For the text-containing cell, return its midpoint in [X, Y] coordinate format. 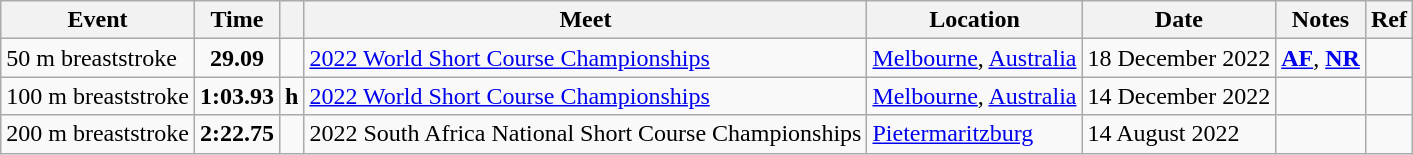
14 December 2022 [1179, 96]
14 August 2022 [1179, 134]
2:22.75 [236, 134]
18 December 2022 [1179, 58]
100 m breaststroke [98, 96]
Location [974, 20]
50 m breaststroke [98, 58]
200 m breaststroke [98, 134]
Ref [1388, 20]
1:03.93 [236, 96]
Date [1179, 20]
Pietermaritzburg [974, 134]
Event [98, 20]
2022 South Africa National Short Course Championships [586, 134]
Meet [586, 20]
Notes [1321, 20]
h [291, 96]
AF, NR [1321, 58]
Time [236, 20]
29.09 [236, 58]
